Search for the cell housing the specified text and yield its (X, Y) center coordinate. 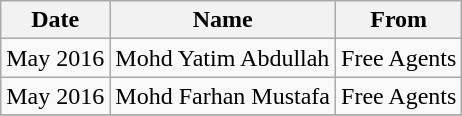
Mohd Farhan Mustafa (223, 96)
Mohd Yatim Abdullah (223, 58)
From (399, 20)
Name (223, 20)
Date (56, 20)
